Pinpoint the cell where the given text exists, returning its [X, Y] midpoint coordinate. 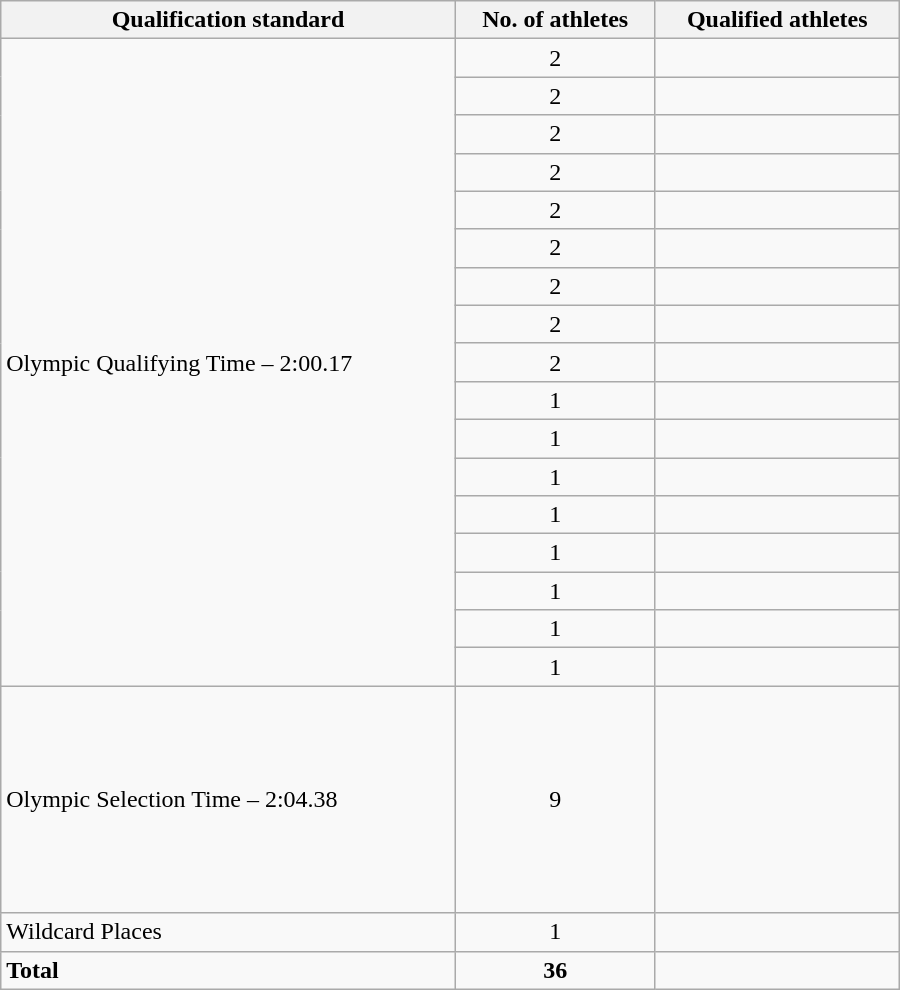
9 [555, 800]
Total [228, 970]
Qualification standard [228, 20]
Olympic Qualifying Time – 2:00.17 [228, 362]
No. of athletes [555, 20]
Olympic Selection Time – 2:04.38 [228, 800]
Qualified athletes [777, 20]
36 [555, 970]
Wildcard Places [228, 932]
